Capture the cell that displays the provided text and extract its [X, Y] central coordinate. 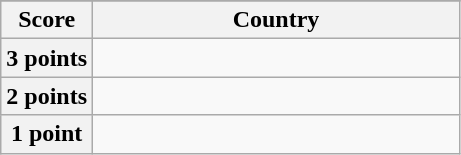
3 points [47, 58]
2 points [47, 96]
Country [276, 20]
1 point [47, 134]
Score [47, 20]
